Pinpoint the cell where the given text exists, returning its (X, Y) midpoint coordinate. 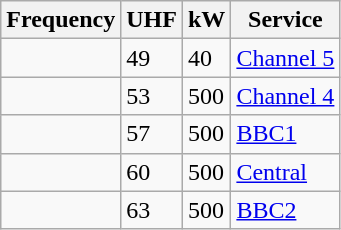
Frequency (61, 20)
40 (206, 58)
kW (206, 20)
60 (152, 172)
63 (152, 210)
Service (286, 20)
57 (152, 134)
Channel 4 (286, 96)
UHF (152, 20)
49 (152, 58)
53 (152, 96)
Channel 5 (286, 58)
BBC1 (286, 134)
BBC2 (286, 210)
Central (286, 172)
